Capture the cell that displays the provided text and extract its (X, Y) central coordinate. 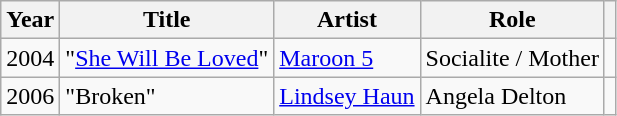
2004 (30, 58)
Lindsey Haun (347, 96)
Artist (347, 20)
Year (30, 20)
Maroon 5 (347, 58)
"Broken" (167, 96)
Angela Delton (512, 96)
Role (512, 20)
2006 (30, 96)
Title (167, 20)
"She Will Be Loved" (167, 58)
Socialite / Mother (512, 58)
